Pinpoint the cell where the given text exists, returning its (X, Y) midpoint coordinate. 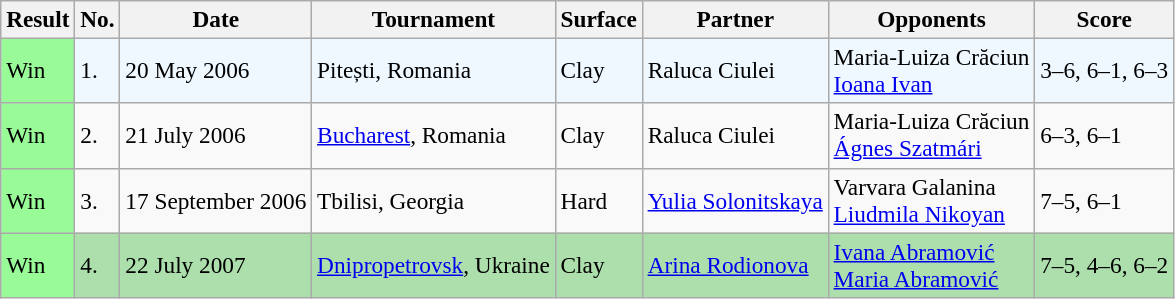
Hard (598, 200)
Partner (735, 19)
Tbilisi, Georgia (434, 200)
2. (98, 136)
17 September 2006 (216, 200)
Bucharest, Romania (434, 136)
Opponents (932, 19)
Maria-Luiza Crăciun Ioana Ivan (932, 70)
7–5, 6–1 (1104, 200)
7–5, 4–6, 6–2 (1104, 264)
6–3, 6–1 (1104, 136)
Dnipropetrovsk, Ukraine (434, 264)
3. (98, 200)
Result (38, 19)
Maria-Luiza Crăciun Ágnes Szatmári (932, 136)
Tournament (434, 19)
Score (1104, 19)
4. (98, 264)
22 July 2007 (216, 264)
Yulia Solonitskaya (735, 200)
3–6, 6–1, 6–3 (1104, 70)
1. (98, 70)
20 May 2006 (216, 70)
21 July 2006 (216, 136)
Ivana Abramović Maria Abramović (932, 264)
Arina Rodionova (735, 264)
No. (98, 19)
Varvara Galanina Liudmila Nikoyan (932, 200)
Pitești, Romania (434, 70)
Surface (598, 19)
Date (216, 19)
